Pinpoint the cell where the given text exists, returning its (x, y) midpoint coordinate. 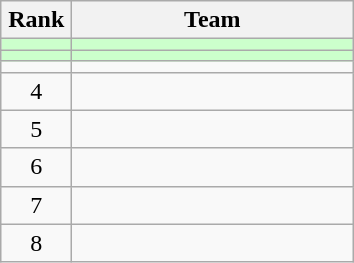
Rank (36, 20)
Team (212, 20)
5 (36, 129)
4 (36, 91)
7 (36, 205)
6 (36, 167)
8 (36, 243)
